Pinpoint the cell where the given text exists, returning its [x, y] midpoint coordinate. 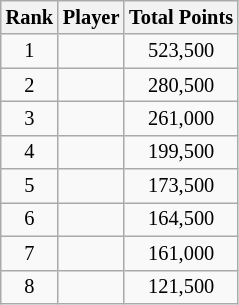
6 [30, 219]
1 [30, 51]
199,500 [181, 152]
173,500 [181, 186]
5 [30, 186]
Total Points [181, 17]
2 [30, 85]
Player [91, 17]
161,000 [181, 253]
261,000 [181, 118]
7 [30, 253]
8 [30, 287]
4 [30, 152]
3 [30, 118]
523,500 [181, 51]
121,500 [181, 287]
280,500 [181, 85]
164,500 [181, 219]
Rank [30, 17]
